Return the (X, Y) coordinate for the center point of the cell that contains the specified text.  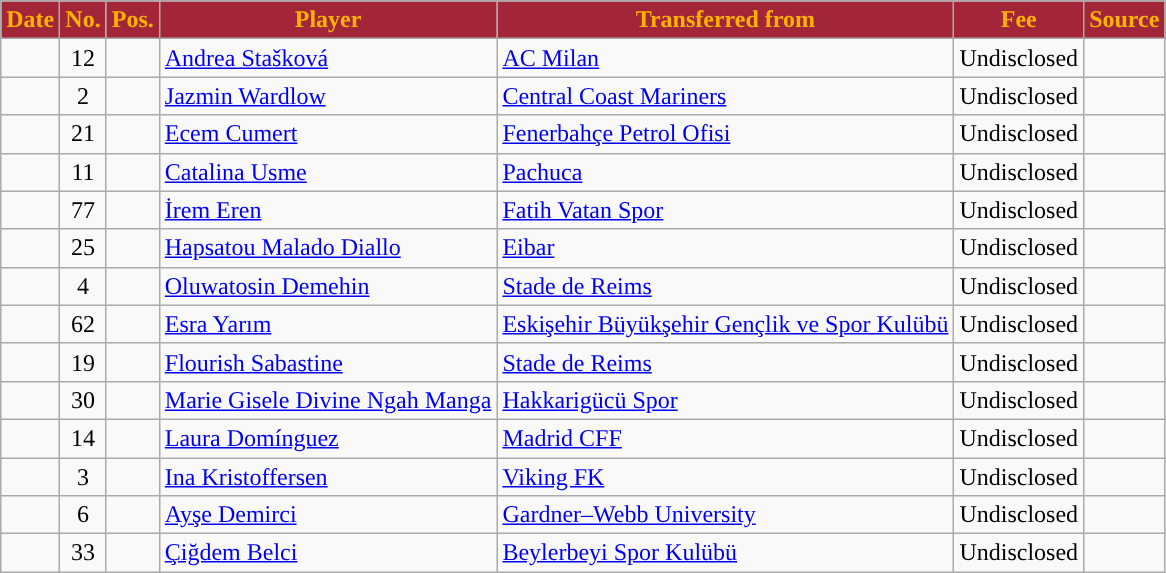
Ayşe Demirci (328, 515)
Catalina Usme (328, 172)
Andrea Stašková (328, 58)
Gardner–Webb University (726, 515)
30 (83, 400)
Central Coast Mariners (726, 96)
33 (83, 553)
Transferred from (726, 20)
Date (30, 20)
77 (83, 210)
Beylerbeyi Spor Kulübü (726, 553)
Hapsatou Malado Diallo (328, 248)
Çiğdem Belci (328, 553)
Flourish Sabastine (328, 362)
Madrid CFF (726, 438)
AC Milan (726, 58)
3 (83, 477)
19 (83, 362)
25 (83, 248)
11 (83, 172)
62 (83, 324)
Source (1124, 20)
Jazmin Wardlow (328, 96)
2 (83, 96)
Ecem Cumert (328, 134)
Esra Yarım (328, 324)
Player (328, 20)
Marie Gisele Divine Ngah Manga (328, 400)
21 (83, 134)
Pachuca (726, 172)
12 (83, 58)
Pos. (132, 20)
Viking FK (726, 477)
Ina Kristoffersen (328, 477)
Fenerbahçe Petrol Ofisi (726, 134)
Eibar (726, 248)
Fee (1019, 20)
Hakkarigücü Spor (726, 400)
Laura Domínguez (328, 438)
Oluwatosin Demehin (328, 286)
Fatih Vatan Spor (726, 210)
4 (83, 286)
Eskişehir Büyükşehir Gençlik ve Spor Kulübü (726, 324)
6 (83, 515)
İrem Eren (328, 210)
14 (83, 438)
No. (83, 20)
